Search for the cell housing the specified text and yield its (X, Y) center coordinate. 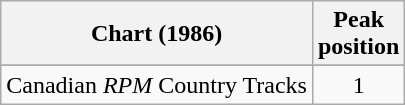
Canadian RPM Country Tracks (157, 85)
1 (358, 85)
Chart (1986) (157, 34)
Peakposition (358, 34)
